Locate the cell with the specified text and output its [x, y] center coordinate. 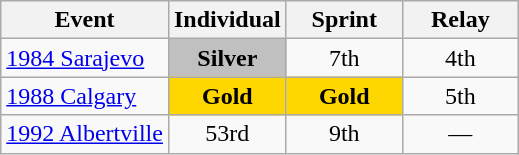
1988 Calgary [85, 96]
7th [344, 58]
Sprint [344, 20]
Relay [460, 20]
5th [460, 96]
1992 Albertville [85, 134]
Silver [227, 58]
9th [344, 134]
— [460, 134]
4th [460, 58]
53rd [227, 134]
Event [85, 20]
Individual [227, 20]
1984 Sarajevo [85, 58]
